Extract the (x, y) coordinate from the center of the cell holding the provided text.  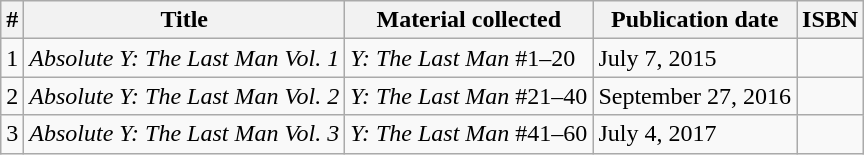
September 27, 2016 (695, 96)
July 4, 2017 (695, 134)
Absolute Y: The Last Man Vol. 1 (184, 58)
Absolute Y: The Last Man Vol. 3 (184, 134)
# (12, 20)
Y: The Last Man #41–60 (469, 134)
ISBN (830, 20)
Title (184, 20)
2 (12, 96)
Absolute Y: The Last Man Vol. 2 (184, 96)
Y: The Last Man #1–20 (469, 58)
July 7, 2015 (695, 58)
Material collected (469, 20)
1 (12, 58)
3 (12, 134)
Publication date (695, 20)
Y: The Last Man #21–40 (469, 96)
